From the cell containing the given text, extract its center point as [x, y] coordinate. 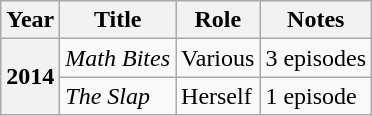
1 episode [316, 96]
The Slap [118, 96]
3 episodes [316, 58]
Various [218, 58]
Year [30, 20]
Math Bites [118, 58]
Notes [316, 20]
2014 [30, 77]
Title [118, 20]
Role [218, 20]
Herself [218, 96]
